Capture the cell that displays the provided text and extract its (x, y) central coordinate. 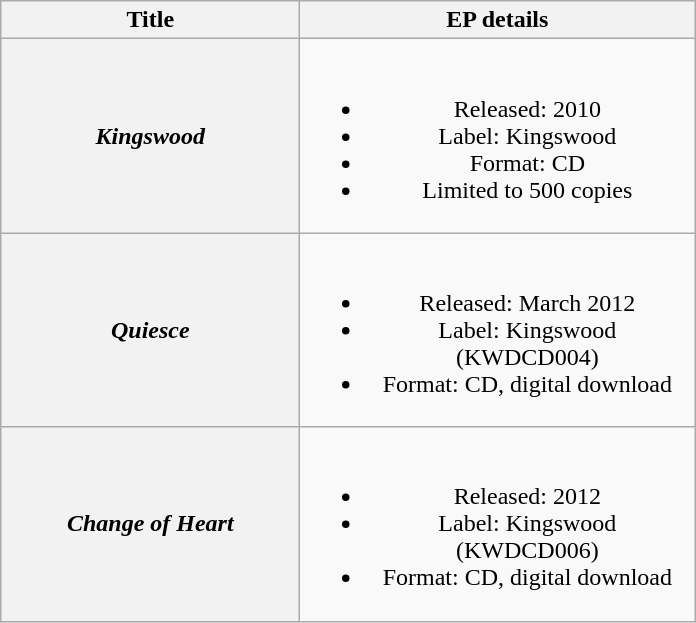
Quiesce (150, 330)
Released: March 2012Label: Kingswood (KWDCD004)Format: CD, digital download (498, 330)
Released: 2012Label: Kingswood (KWDCD006)Format: CD, digital download (498, 524)
Title (150, 20)
Change of Heart (150, 524)
EP details (498, 20)
Released: 2010Label: KingswoodFormat: CDLimited to 500 copies (498, 136)
Kingswood (150, 136)
